Determine the [x, y] coordinate at the center of the cell enclosing the given text.  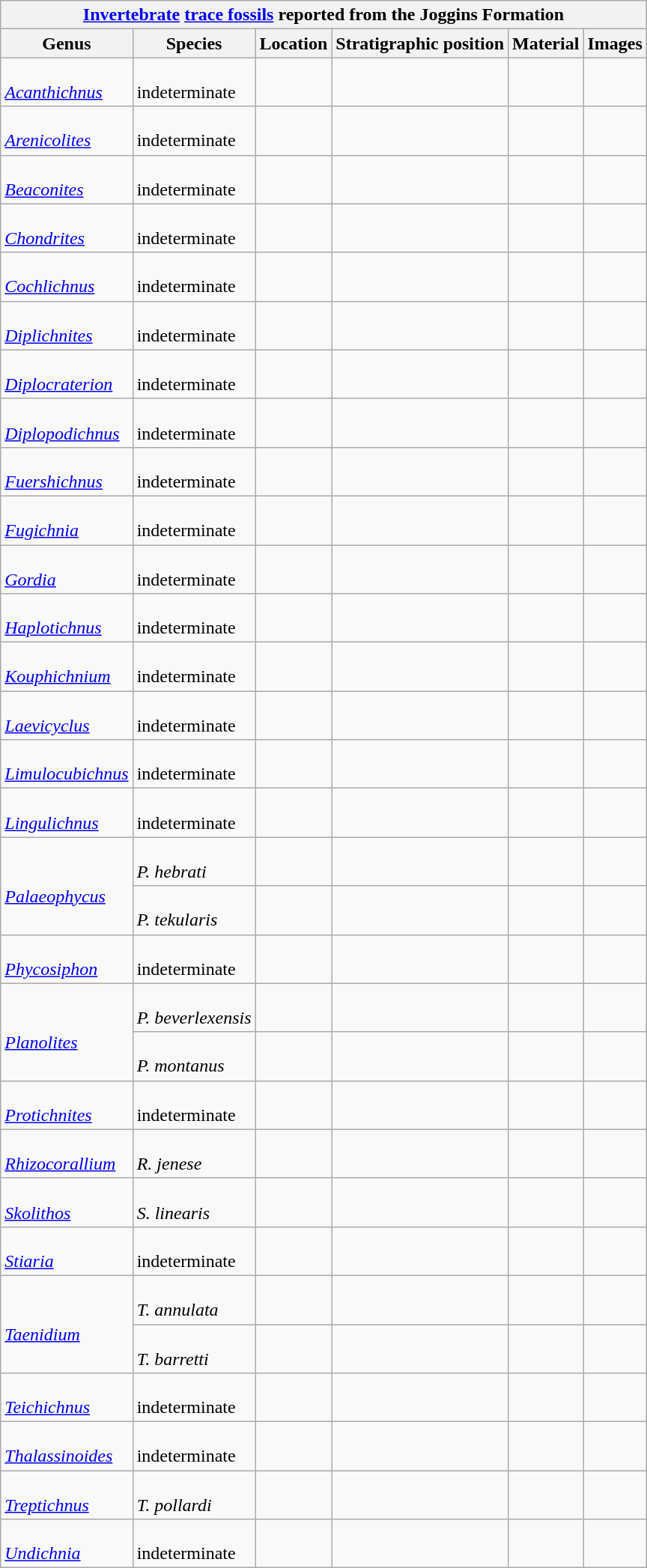
Protichnites [67, 1105]
T. pollardi [194, 1495]
Diplichnites [67, 325]
Fuershichnus [67, 472]
Palaeophycus [67, 886]
Lingulichnus [67, 813]
S. linearis [194, 1203]
P. montanus [194, 1056]
Cochlichnus [67, 277]
Material [546, 43]
R. jenese [194, 1153]
Taenidium [67, 1324]
Images [615, 43]
Limulocubichnus [67, 764]
Thalassinoides [67, 1447]
Gordia [67, 569]
Diplopodichnus [67, 422]
Chondrites [67, 228]
Location [294, 43]
Undichnia [67, 1544]
Phycosiphon [67, 958]
Teichichnus [67, 1397]
Stratigraphic position [420, 43]
Haplotichnus [67, 619]
Stiaria [67, 1251]
P. hebrati [194, 861]
Kouphichnium [67, 666]
Laevicyclus [67, 716]
Invertebrate trace fossils reported from the Joggins Formation [323, 15]
Treptichnus [67, 1495]
T. annulata [194, 1300]
Planolites [67, 1032]
Fugichnia [67, 520]
P. beverlexensis [194, 1008]
Arenicolites [67, 130]
T. barretti [194, 1348]
Acanthichnus [67, 82]
Rhizocorallium [67, 1153]
Skolithos [67, 1203]
Species [194, 43]
Genus [67, 43]
Diplocraterion [67, 374]
P. tekularis [194, 911]
Beaconites [67, 180]
